Capture the cell that displays the provided text and extract its [X, Y] central coordinate. 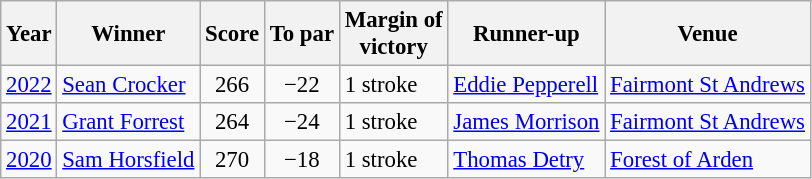
Forest of Arden [708, 160]
Sam Horsfield [128, 160]
Sean Crocker [128, 85]
Eddie Pepperell [526, 85]
Score [232, 34]
−18 [302, 160]
270 [232, 160]
Venue [708, 34]
2022 [29, 85]
Runner-up [526, 34]
−24 [302, 122]
2020 [29, 160]
Year [29, 34]
−22 [302, 85]
266 [232, 85]
264 [232, 122]
2021 [29, 122]
To par [302, 34]
Margin ofvictory [394, 34]
James Morrison [526, 122]
Grant Forrest [128, 122]
Thomas Detry [526, 160]
Winner [128, 34]
